Scan for the cell matching the given text and deliver its [x, y] coordinate at center. 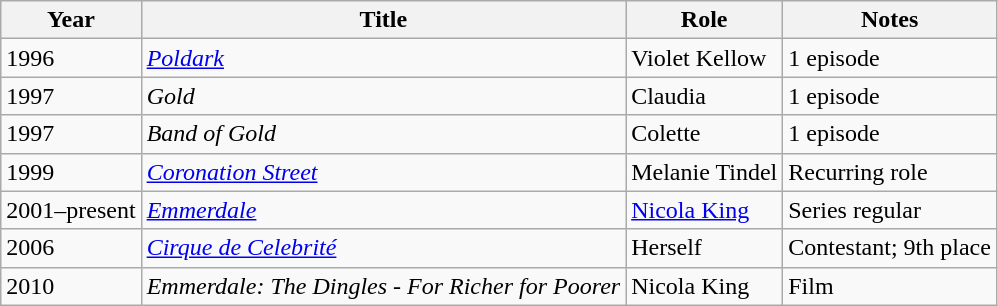
Band of Gold [384, 134]
Herself [704, 248]
Title [384, 20]
Poldark [384, 58]
1999 [71, 172]
Emmerdale: The Dingles - For Richer for Poorer [384, 286]
1996 [71, 58]
Contestant; 9th place [890, 248]
Cirque de Celebrité [384, 248]
Gold [384, 96]
2006 [71, 248]
Violet Kellow [704, 58]
Year [71, 20]
2010 [71, 286]
Claudia [704, 96]
Melanie Tindel [704, 172]
Series regular [890, 210]
Role [704, 20]
Film [890, 286]
Recurring role [890, 172]
Notes [890, 20]
2001–present [71, 210]
Emmerdale [384, 210]
Colette [704, 134]
Coronation Street [384, 172]
